Return [X, Y] of the center of cell containing provided text 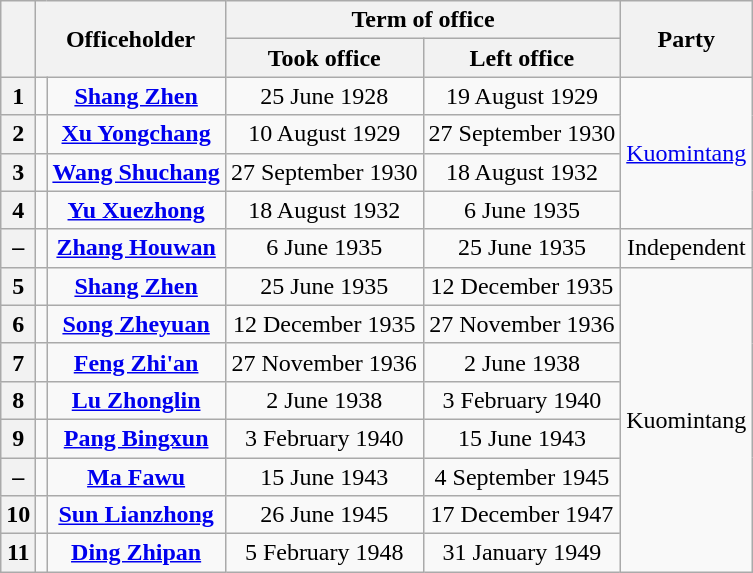
Took office [324, 58]
19 August 1929 [522, 96]
4 [18, 210]
Wang Shuchang [136, 172]
2 [18, 134]
Song Zheyuan [136, 324]
Independent [686, 248]
Zhang Houwan [136, 248]
Feng Zhi'an [136, 362]
Officeholder [131, 39]
Xu Yongchang [136, 134]
17 December 1947 [522, 515]
10 [18, 515]
Yu Xuezhong [136, 210]
10 August 1929 [324, 134]
3 [18, 172]
Lu Zhonglin [136, 400]
Term of office [422, 20]
Left office [522, 58]
9 [18, 438]
25 June 1928 [324, 96]
4 September 1945 [522, 477]
7 [18, 362]
Sun Lianzhong [136, 515]
5 [18, 286]
6 [18, 324]
26 June 1945 [324, 515]
Pang Bingxun [136, 438]
8 [18, 400]
5 February 1948 [324, 553]
Ma Fawu [136, 477]
1 [18, 96]
11 [18, 553]
Ding Zhipan [136, 553]
Party [686, 39]
31 January 1949 [522, 553]
